Output the [X, Y] coordinate of the center of the cell containing the given text.  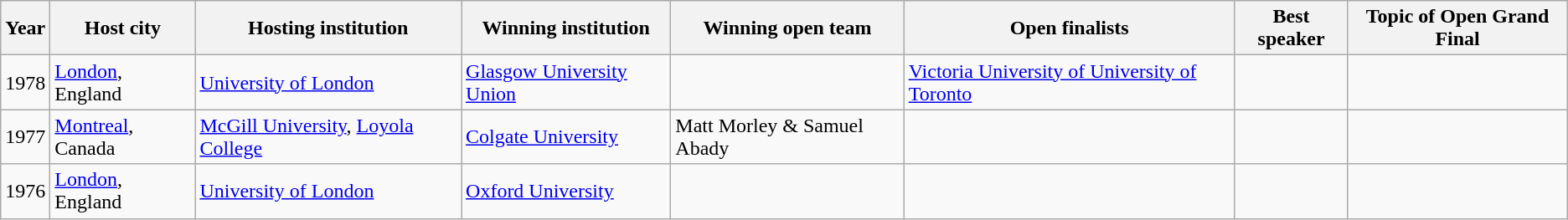
1978 [25, 82]
Year [25, 28]
Winning institution [566, 28]
1976 [25, 191]
Glasgow University Union [566, 82]
Host city [122, 28]
1977 [25, 137]
Colgate University [566, 137]
Best speaker [1292, 28]
Winning open team [787, 28]
Oxford University [566, 191]
Matt Morley & Samuel Abady [787, 137]
Montreal, Canada [122, 137]
Hosting institution [328, 28]
Topic of Open Grand Final [1457, 28]
Open finalists [1069, 28]
Victoria University of University of Toronto [1069, 82]
McGill University, Loyola College [328, 137]
